For the text-containing cell, return its midpoint in [x, y] coordinate format. 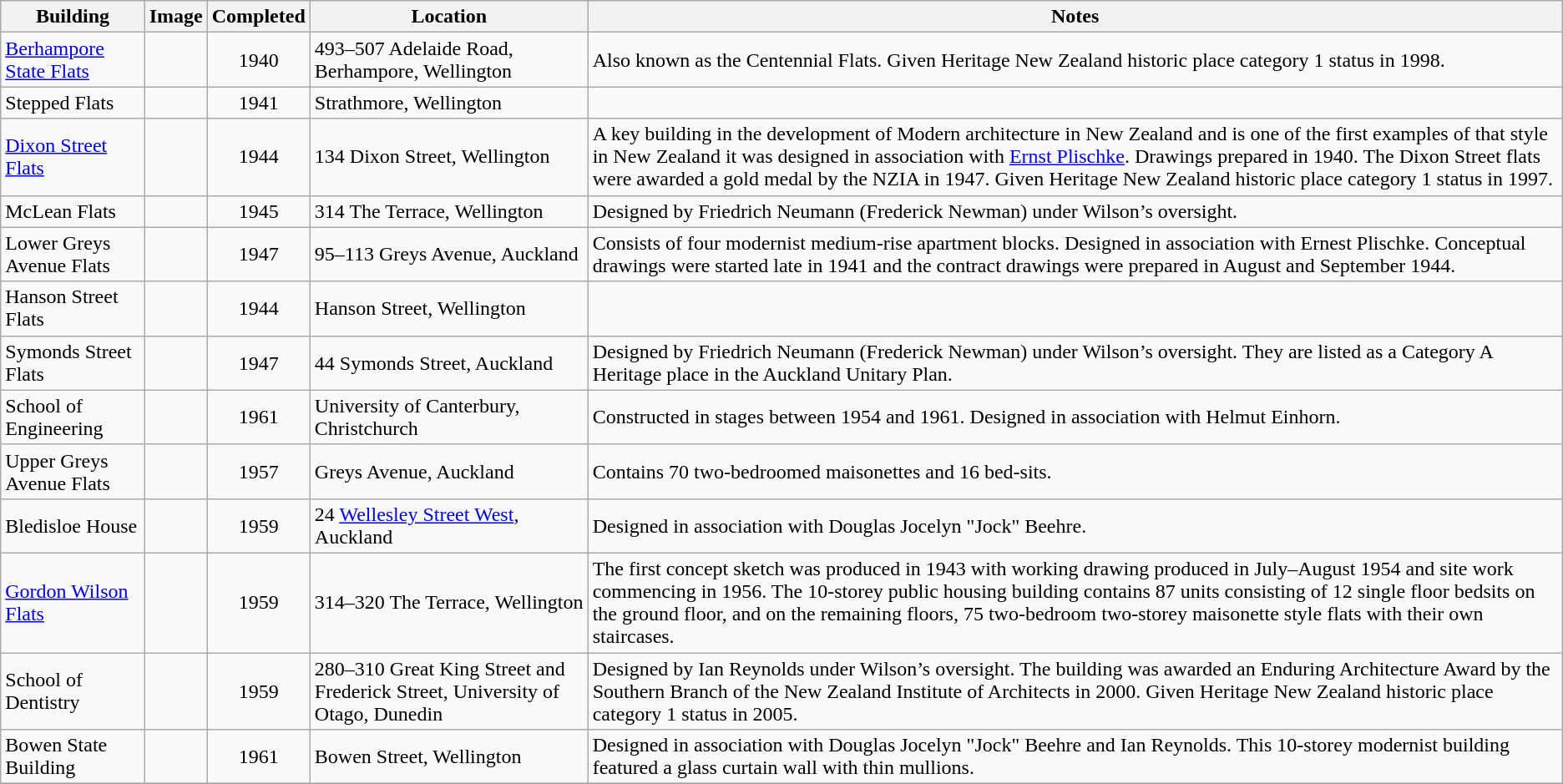
Designed by Friedrich Neumann (Frederick Newman) under Wilson’s oversight. [1075, 211]
1957 [259, 471]
Bowen Street, Wellington [449, 756]
Bledisloe House [73, 526]
44 Symonds Street, Auckland [449, 362]
134 Dixon Street, Wellington [449, 157]
Notes [1075, 17]
1940 [259, 60]
Stepped Flats [73, 103]
Contains 70 two-bedroomed maisonettes and 16 bed-sits. [1075, 471]
280–310 Great King Street and Frederick Street, University of Otago, Dunedin [449, 691]
Greys Avenue, Auckland [449, 471]
1945 [259, 211]
Dixon Street Flats [73, 157]
Designed in association with Douglas Jocelyn "Jock" Beehre. [1075, 526]
Location [449, 17]
Gordon Wilson Flats [73, 603]
314 The Terrace, Wellington [449, 211]
School of Dentistry [73, 691]
McLean Flats [73, 211]
1941 [259, 103]
Building [73, 17]
Hanson Street Flats [73, 309]
Symonds Street Flats [73, 362]
Bowen State Building [73, 756]
Constructed in stages between 1954 and 1961. Designed in association with Helmut Einhorn. [1075, 417]
314–320 The Terrace, Wellington [449, 603]
University of Canterbury, Christchurch [449, 417]
Also known as the Centennial Flats. Given Heritage New Zealand historic place category 1 status in 1998. [1075, 60]
Hanson Street, Wellington [449, 309]
Berhampore State Flats [73, 60]
Lower Greys Avenue Flats [73, 254]
Strathmore, Wellington [449, 103]
493–507 Adelaide Road, Berhampore, Wellington [449, 60]
24 Wellesley Street West, Auckland [449, 526]
95–113 Greys Avenue, Auckland [449, 254]
School of Engineering [73, 417]
Image [175, 17]
Completed [259, 17]
Upper Greys Avenue Flats [73, 471]
